Provide the [x, y] coordinate of the cell's center where the given text is located.  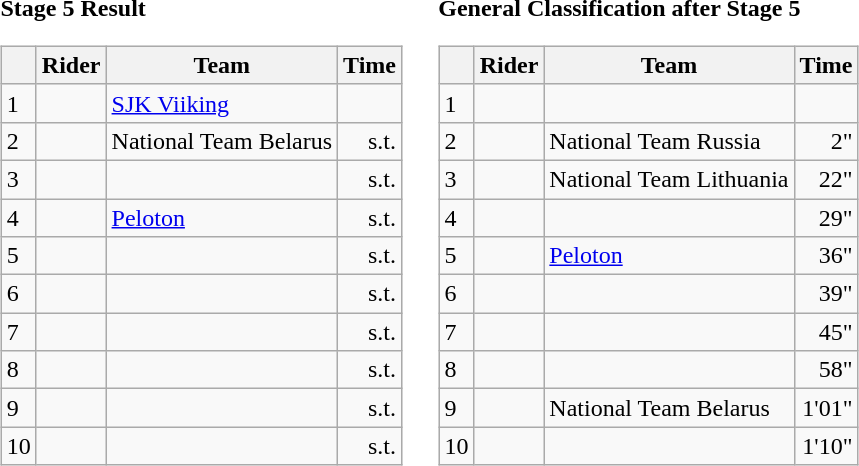
29" [826, 217]
58" [826, 370]
1'10" [826, 446]
36" [826, 256]
22" [826, 179]
National Team Lithuania [669, 179]
39" [826, 294]
National Team Russia [669, 141]
45" [826, 332]
SJK Viiking [222, 103]
2" [826, 141]
1'01" [826, 408]
